Extract the (X, Y) coordinate from the center of the cell holding the provided text.  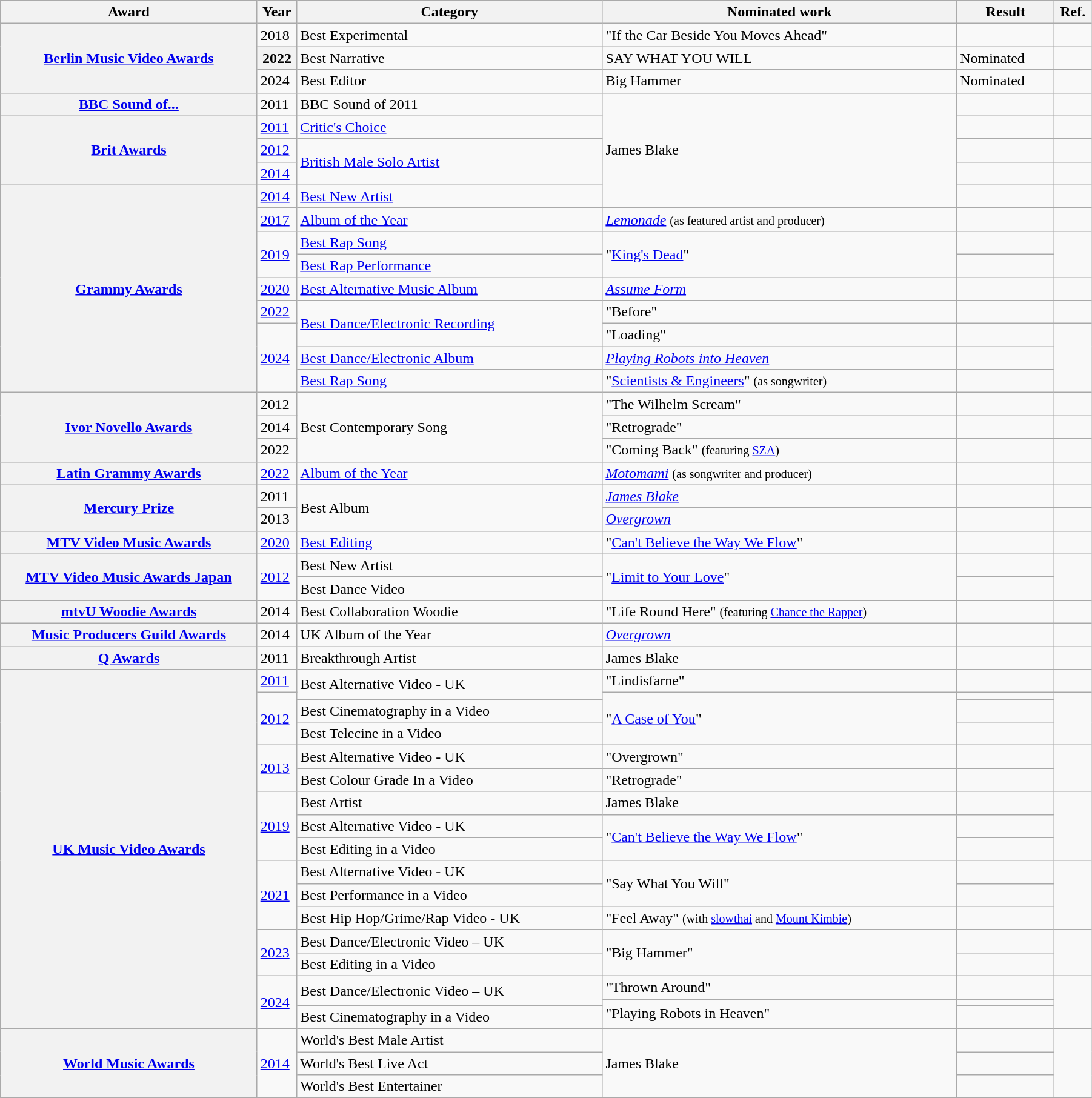
mtvU Woodie Awards (128, 611)
World Music Awards (128, 1063)
Grammy Awards (128, 288)
Assume Form (779, 289)
Best Narrative (450, 58)
Best Dance/Electronic Album (450, 358)
Best Contemporary Song (450, 427)
Best Telecine in a Video (450, 734)
"Playing Robots in Heaven" (779, 1013)
Best Dance/Electronic Recording (450, 324)
2021 (277, 895)
Category (450, 12)
"Life Round Here" (featuring Chance the Rapper) (779, 611)
Breakthrough Artist (450, 657)
BBC Sound of... (128, 104)
Mercury Prize (128, 508)
"Big Hammer" (779, 953)
UK Album of the Year (450, 634)
Latin Grammy Awards (128, 473)
"A Case of You" (779, 719)
World's Best Male Artist (450, 1040)
MTV Video Music Awards Japan (128, 577)
Berlin Music Video Awards (128, 58)
Best Collaboration Woodie (450, 611)
Best Colour Grade In a Video (450, 780)
"Overgrown" (779, 757)
"Say What You Will" (779, 883)
Ivor Novello Awards (128, 427)
BBC Sound of 2011 (450, 104)
World's Best Live Act (450, 1063)
Award (128, 12)
"Lindisfarne" (779, 681)
Motomami (as songwriter and producer) (779, 473)
"Thrown Around" (779, 987)
Best Editor (450, 81)
Lemonade (as featured artist and producer) (779, 219)
2017 (277, 219)
Result (1006, 12)
Nominated work (779, 12)
MTV Video Music Awards (128, 542)
"Coming Back" (featuring SZA) (779, 450)
"If the Car Beside You Moves Ahead" (779, 35)
Best Performance in a Video (450, 895)
World's Best Entertainer (450, 1086)
"Scientists & Engineers" (as songwriter) (779, 381)
Playing Robots into Heaven (779, 358)
Q Awards (128, 657)
Best Artist (450, 803)
Best Album (450, 508)
"King's Dead" (779, 254)
Critic's Choice (450, 127)
Music Producers Guild Awards (128, 634)
Best Hip Hop/Grime/Rap Video - UK (450, 918)
2018 (277, 35)
UK Music Video Awards (128, 850)
"The Wilhelm Scream" (779, 404)
"Feel Away" (with slowthai and Mount Kimbie) (779, 918)
Ref. (1073, 12)
Best Alternative Music Album (450, 289)
Year (277, 12)
"Loading" (779, 335)
Best Rap Performance (450, 265)
Best Experimental (450, 35)
Big Hammer (779, 81)
"Before" (779, 312)
SAY WHAT YOU WILL (779, 58)
2023 (277, 953)
Brit Awards (128, 150)
Best Dance Video (450, 588)
British Male Solo Artist (450, 162)
"Limit to Your Love" (779, 577)
Best Editing (450, 542)
